Capture the cell that displays the provided text and extract its (X, Y) central coordinate. 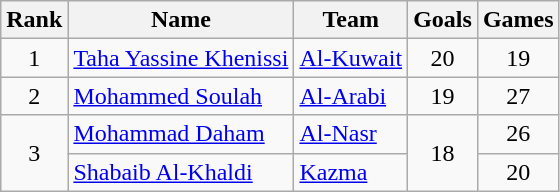
Al-Nasr (351, 134)
Al-Arabi (351, 96)
1 (34, 58)
Rank (34, 20)
Name (181, 20)
Games (518, 20)
27 (518, 96)
18 (443, 153)
Al-Kuwait (351, 58)
Taha Yassine Khenissi (181, 58)
Team (351, 20)
Mohammed Soulah (181, 96)
Kazma (351, 172)
2 (34, 96)
Mohammad Daham (181, 134)
26 (518, 134)
Goals (443, 20)
3 (34, 153)
Shabaib Al-Khaldi (181, 172)
